Return the (X, Y) coordinate for the center point of the cell that contains the specified text.  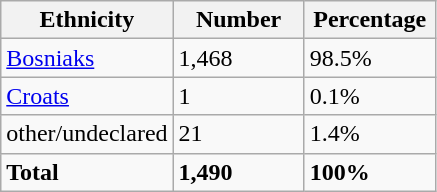
1,490 (238, 172)
Total (87, 172)
Croats (87, 96)
Percentage (370, 20)
100% (370, 172)
1.4% (370, 134)
0.1% (370, 96)
Number (238, 20)
Bosniaks (87, 58)
21 (238, 134)
other/undeclared (87, 134)
Ethnicity (87, 20)
98.5% (370, 58)
1,468 (238, 58)
1 (238, 96)
